Identify which cell holds the provided text, then report its (x, y) central coordinate. 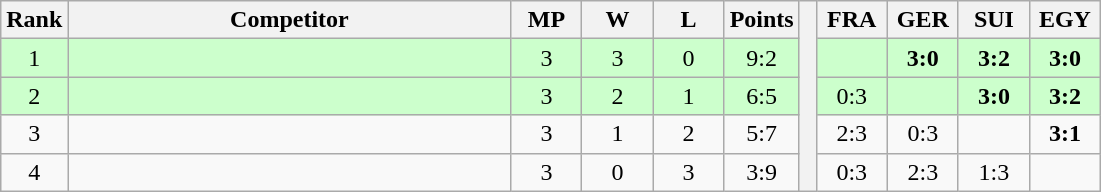
Rank (34, 20)
SUI (994, 20)
L (688, 20)
EGY (1064, 20)
5:7 (762, 134)
9:2 (762, 58)
GER (922, 20)
MP (546, 20)
3:1 (1064, 134)
Competitor (290, 20)
FRA (852, 20)
4 (34, 172)
6:5 (762, 96)
Points (762, 20)
1:3 (994, 172)
W (618, 20)
3:9 (762, 172)
